Locate the cell with the specified text and output its [X, Y] center coordinate. 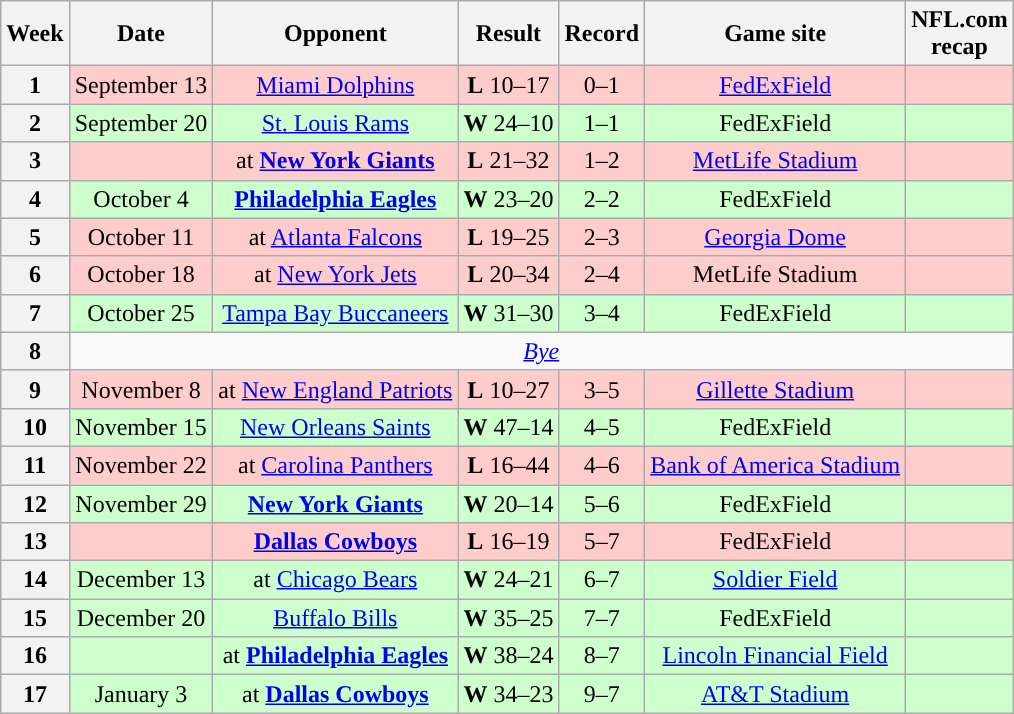
October 18 [141, 275]
Lincoln Financial Field [776, 656]
16 [35, 656]
W 23–20 [508, 199]
Opponent [336, 34]
at New York Giants [336, 161]
Miami Dolphins [336, 85]
Georgia Dome [776, 237]
4 [35, 199]
14 [35, 580]
October 25 [141, 313]
1–2 [602, 161]
2–2 [602, 199]
AT&T Stadium [776, 694]
3–4 [602, 313]
W 24–10 [508, 123]
New Orleans Saints [336, 427]
3–5 [602, 389]
12 [35, 503]
Soldier Field [776, 580]
9 [35, 389]
St. Louis Rams [336, 123]
5–7 [602, 542]
8–7 [602, 656]
December 13 [141, 580]
November 22 [141, 465]
1 [35, 85]
4–6 [602, 465]
9–7 [602, 694]
5 [35, 237]
NFL.comrecap [960, 34]
L 16–44 [508, 465]
17 [35, 694]
Record [602, 34]
November 8 [141, 389]
September 13 [141, 85]
W 47–14 [508, 427]
W 31–30 [508, 313]
L 20–34 [508, 275]
December 20 [141, 618]
W 34–23 [508, 694]
6–7 [602, 580]
at New England Patriots [336, 389]
at Dallas Cowboys [336, 694]
September 20 [141, 123]
2 [35, 123]
at Atlanta Falcons [336, 237]
W 24–21 [508, 580]
8 [35, 351]
Week [35, 34]
L 10–17 [508, 85]
Gillette Stadium [776, 389]
at New York Jets [336, 275]
Buffalo Bills [336, 618]
October 11 [141, 237]
Result [508, 34]
Philadelphia Eagles [336, 199]
New York Giants [336, 503]
0–1 [602, 85]
4–5 [602, 427]
L 10–27 [508, 389]
October 4 [141, 199]
Dallas Cowboys [336, 542]
November 15 [141, 427]
2–3 [602, 237]
7–7 [602, 618]
W 38–24 [508, 656]
3 [35, 161]
11 [35, 465]
10 [35, 427]
January 3 [141, 694]
Bank of America Stadium [776, 465]
1–1 [602, 123]
13 [35, 542]
2–4 [602, 275]
November 29 [141, 503]
L 19–25 [508, 237]
W 35–25 [508, 618]
5–6 [602, 503]
Game site [776, 34]
6 [35, 275]
at Carolina Panthers [336, 465]
W 20–14 [508, 503]
Date [141, 34]
15 [35, 618]
L 21–32 [508, 161]
L 16–19 [508, 542]
Tampa Bay Buccaneers [336, 313]
at Philadelphia Eagles [336, 656]
at Chicago Bears [336, 580]
Bye [541, 351]
7 [35, 313]
